Find where the given text appears and provide that cell's center as [x, y] coordinate. 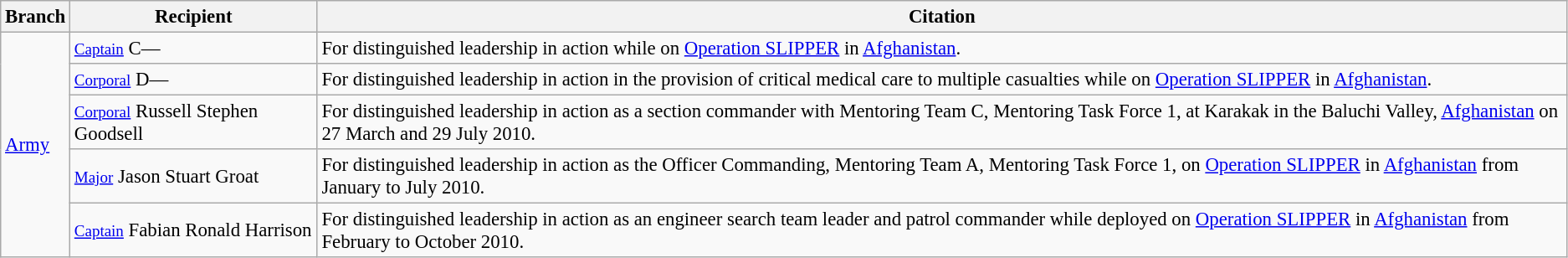
Corporal Russell Stephen Goodsell [194, 122]
Major Jason Stuart Groat [194, 176]
Captain Fabian Ronald Harrison [194, 231]
Recipient [194, 17]
Corporal D— [194, 80]
Branch [35, 17]
Captain C— [194, 49]
Army [35, 146]
Citation [942, 17]
For distinguished leadership in action while on Operation SLIPPER in Afghanistan. [942, 49]
For distinguished leadership in action in the provision of critical medical care to multiple casualties while on Operation SLIPPER in Afghanistan. [942, 80]
